Locate the cell with the specified text and output its (X, Y) center coordinate. 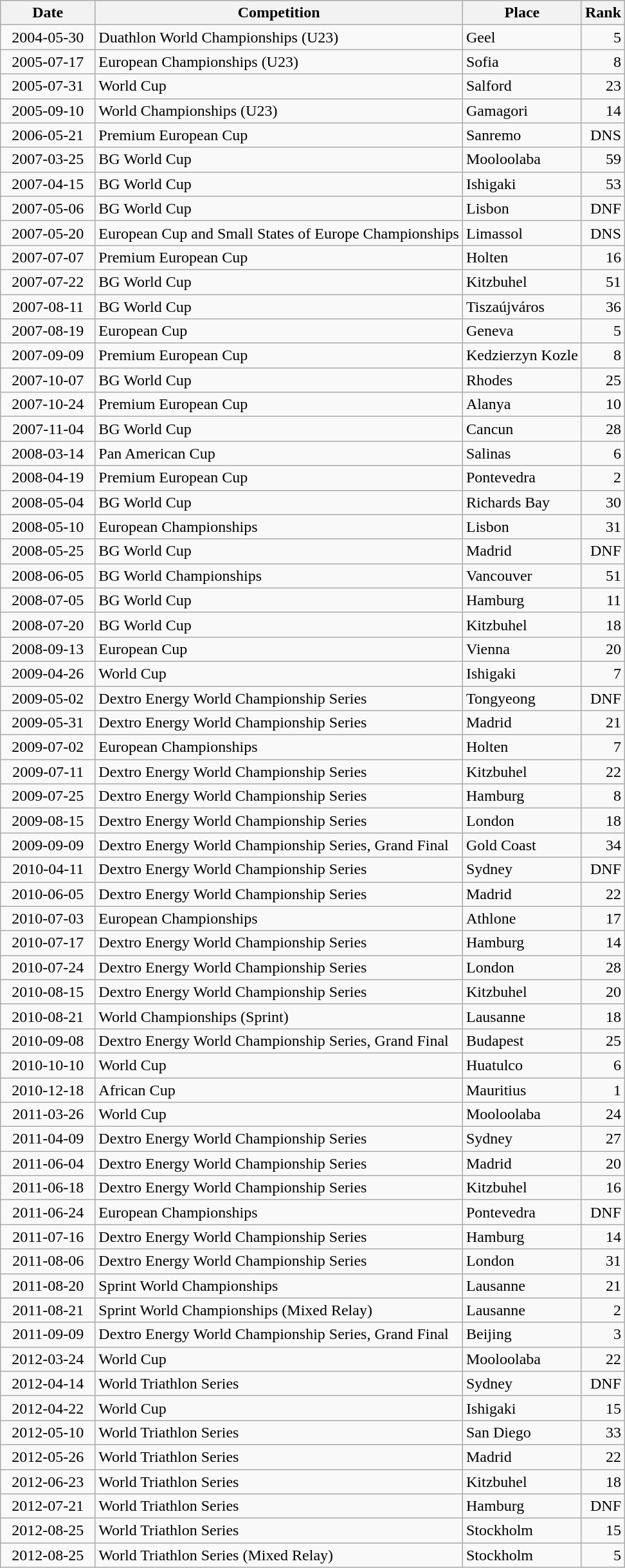
Athlone (522, 918)
Date (48, 13)
Mauritius (522, 1090)
2011-06-24 (48, 1212)
2012-04-14 (48, 1383)
2007-10-24 (48, 405)
2012-07-21 (48, 1506)
2007-04-15 (48, 184)
2009-09-09 (48, 845)
34 (603, 845)
11 (603, 600)
Limassol (522, 233)
2012-03-24 (48, 1359)
2007-07-22 (48, 282)
2012-05-10 (48, 1432)
2010-06-05 (48, 894)
Place (522, 13)
2008-05-04 (48, 502)
Pan American Cup (279, 453)
2008-05-10 (48, 527)
Richards Bay (522, 502)
Cancun (522, 429)
Budapest (522, 1041)
2007-11-04 (48, 429)
Geneva (522, 331)
2010-07-17 (48, 943)
Salford (522, 86)
2008-07-05 (48, 600)
23 (603, 86)
European Championships (U23) (279, 62)
2005-07-31 (48, 86)
Competition (279, 13)
30 (603, 502)
2011-07-16 (48, 1237)
San Diego (522, 1432)
Sofia (522, 62)
World Triathlon Series (Mixed Relay) (279, 1555)
1 (603, 1090)
Sprint World Championships (279, 1286)
33 (603, 1432)
2007-10-07 (48, 380)
2009-08-15 (48, 821)
Rhodes (522, 380)
36 (603, 307)
2007-07-07 (48, 257)
59 (603, 160)
Tiszaújváros (522, 307)
2008-05-25 (48, 551)
Salinas (522, 453)
2009-07-11 (48, 772)
2010-04-11 (48, 870)
2010-10-10 (48, 1065)
Kedzierzyn Kozle (522, 356)
2009-05-31 (48, 723)
2008-06-05 (48, 576)
2011-08-20 (48, 1286)
Gold Coast (522, 845)
Vancouver (522, 576)
2010-07-24 (48, 967)
Gamagori (522, 111)
2012-06-23 (48, 1481)
Huatulco (522, 1065)
2011-04-09 (48, 1139)
2008-09-13 (48, 649)
African Cup (279, 1090)
2007-08-19 (48, 331)
Sanremo (522, 135)
2010-09-08 (48, 1041)
2011-06-18 (48, 1188)
Rank (603, 13)
2010-08-15 (48, 992)
European Cup and Small States of Europe Championships (279, 233)
2009-04-26 (48, 673)
2008-04-19 (48, 478)
Duathlon World Championships (U23) (279, 37)
Geel (522, 37)
BG World Championships (279, 576)
2012-05-26 (48, 1457)
27 (603, 1139)
2007-05-06 (48, 208)
3 (603, 1335)
2011-08-06 (48, 1261)
2011-06-04 (48, 1163)
17 (603, 918)
2007-05-20 (48, 233)
2011-08-21 (48, 1310)
2011-03-26 (48, 1115)
2010-12-18 (48, 1090)
2010-08-21 (48, 1016)
2007-09-09 (48, 356)
Alanya (522, 405)
Sprint World Championships (Mixed Relay) (279, 1310)
2009-07-02 (48, 747)
24 (603, 1115)
World Championships (U23) (279, 111)
2011-09-09 (48, 1335)
2006-05-21 (48, 135)
Vienna (522, 649)
2009-05-02 (48, 698)
2012-04-22 (48, 1408)
2007-08-11 (48, 307)
2005-07-17 (48, 62)
2004-05-30 (48, 37)
2008-03-14 (48, 453)
2009-07-25 (48, 796)
World Championships (Sprint) (279, 1016)
2005-09-10 (48, 111)
2007-03-25 (48, 160)
2008-07-20 (48, 624)
2010-07-03 (48, 918)
10 (603, 405)
Beijing (522, 1335)
53 (603, 184)
Tongyeong (522, 698)
